Locate the cell with the specified text and output its (x, y) center coordinate. 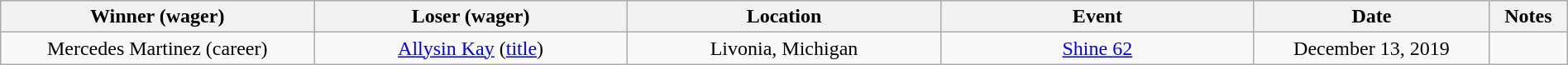
December 13, 2019 (1371, 48)
Loser (wager) (471, 17)
Allysin Kay (title) (471, 48)
Winner (wager) (157, 17)
Mercedes Martinez (career) (157, 48)
Shine 62 (1097, 48)
Livonia, Michigan (784, 48)
Notes (1528, 17)
Event (1097, 17)
Date (1371, 17)
Location (784, 17)
